Pinpoint the cell where the given text exists, returning its [x, y] midpoint coordinate. 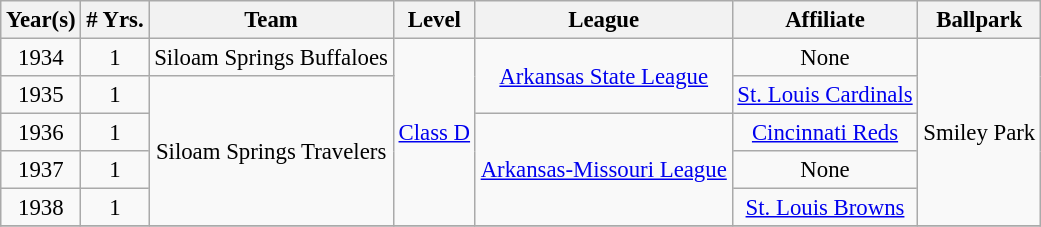
League [604, 20]
Siloam Springs Buffaloes [271, 58]
1936 [41, 133]
Year(s) [41, 20]
1937 [41, 170]
Ballpark [980, 20]
Arkansas-Missouri League [604, 170]
1938 [41, 208]
Class D [434, 133]
Cincinnati Reds [825, 133]
Affiliate [825, 20]
St. Louis Cardinals [825, 95]
Level [434, 20]
1934 [41, 58]
Smiley Park [980, 133]
Team [271, 20]
Siloam Springs Travelers [271, 151]
St. Louis Browns [825, 208]
1935 [41, 95]
# Yrs. [115, 20]
Arkansas State League [604, 76]
